Find where the given text appears and provide that cell's center as (x, y) coordinate. 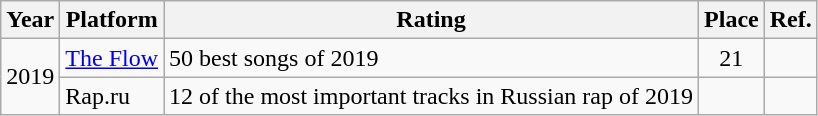
12 of the most important tracks in Russian rap of 2019 (432, 96)
Platform (112, 20)
Place (732, 20)
Rating (432, 20)
21 (732, 58)
Year (30, 20)
2019 (30, 77)
Ref. (790, 20)
The Flow (112, 58)
Rap.ru (112, 96)
50 best songs of 2019 (432, 58)
